Identify which cell holds the provided text, then report its [X, Y] central coordinate. 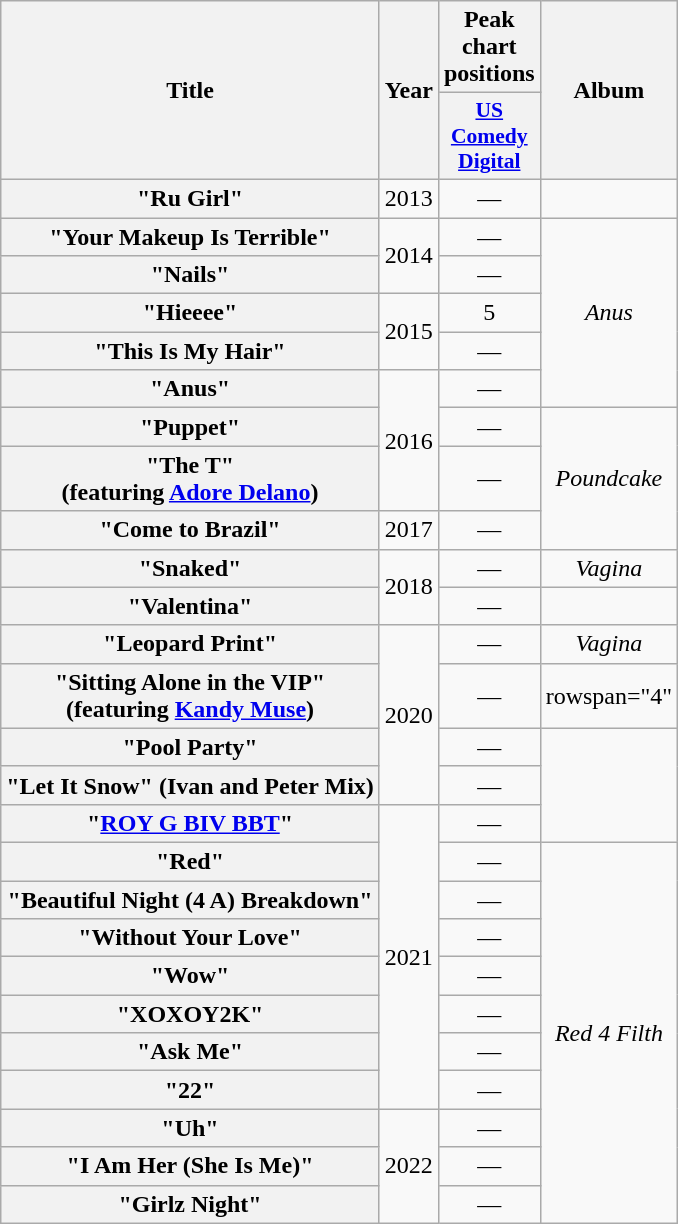
"Wow" [190, 976]
Title [190, 90]
"Beautiful Night (4 A) Breakdown" [190, 899]
"Uh" [190, 1128]
2015 [408, 332]
Album [609, 90]
"Ru Girl" [190, 198]
"ROY G BIV BBT" [190, 823]
"Let It Snow" (Ivan and Peter Mix) [190, 785]
rowspan="4" [609, 696]
2021 [408, 956]
2017 [408, 530]
"Puppet" [190, 427]
"22" [190, 1090]
"I Am Her (She Is Me)" [190, 1166]
"Without Your Love" [190, 938]
"Leopard Print" [190, 644]
Peak chart positions [489, 47]
"Pool Party" [190, 747]
Red 4 Filth [609, 1032]
"Girlz Night" [190, 1204]
"XOXOY2K" [190, 1014]
"This Is My Hair" [190, 351]
2022 [408, 1166]
"Hieeee" [190, 313]
"Nails" [190, 275]
Poundcake [609, 478]
Year [408, 90]
2016 [408, 440]
2014 [408, 256]
"Anus" [190, 389]
"Valentina" [190, 606]
"Come to Brazil" [190, 530]
2013 [408, 198]
"Red" [190, 861]
5 [489, 313]
"The T"(featuring Adore Delano) [190, 478]
"Ask Me" [190, 1052]
Anus [609, 313]
2018 [408, 587]
"Snaked" [190, 568]
2020 [408, 714]
"Your Makeup Is Terrible" [190, 237]
"Sitting Alone in the VIP"(featuring Kandy Muse) [190, 696]
USComedyDigital [489, 136]
